Detect which cell encompasses the target text, then output its (x, y) center coordinate. 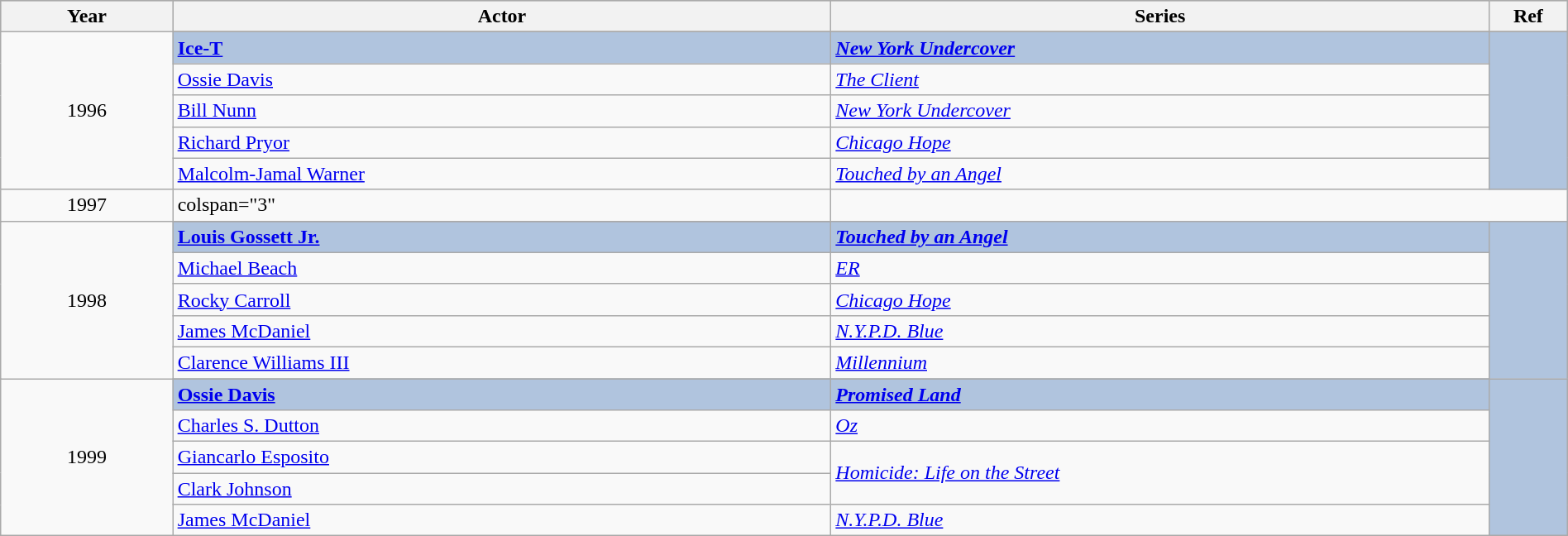
Series (1160, 17)
Michael Beach (502, 268)
Ice-T (502, 48)
Rocky Carroll (502, 299)
Bill Nunn (502, 111)
Louis Gossett Jr. (502, 237)
1998 (87, 299)
Year (87, 17)
Actor (502, 17)
Clarence Williams III (502, 362)
Malcolm-Jamal Warner (502, 174)
1999 (87, 457)
Millennium (1160, 362)
Richard Pryor (502, 142)
The Client (1160, 79)
ER (1160, 268)
1997 (87, 205)
Charles S. Dutton (502, 426)
1996 (87, 111)
Oz (1160, 426)
Clark Johnson (502, 489)
Promised Land (1160, 395)
colspan="3" (502, 205)
Homicide: Life on the Street (1160, 473)
Ref (1528, 17)
Giancarlo Esposito (502, 457)
